Determine the [x, y] coordinate at the center of the cell enclosing the given text.  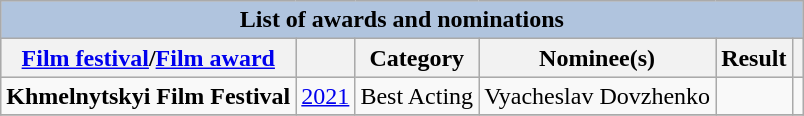
Category [417, 58]
List of awards and nominations [402, 20]
Result [754, 58]
Nominee(s) [598, 58]
2021 [326, 96]
Best Acting [417, 96]
Vyacheslav Dovzhenko [598, 96]
Film festival/Film award [148, 58]
Khmelnytskyi Film Festival [148, 96]
